Determine the (x, y) coordinate at the center of the cell enclosing the given text.  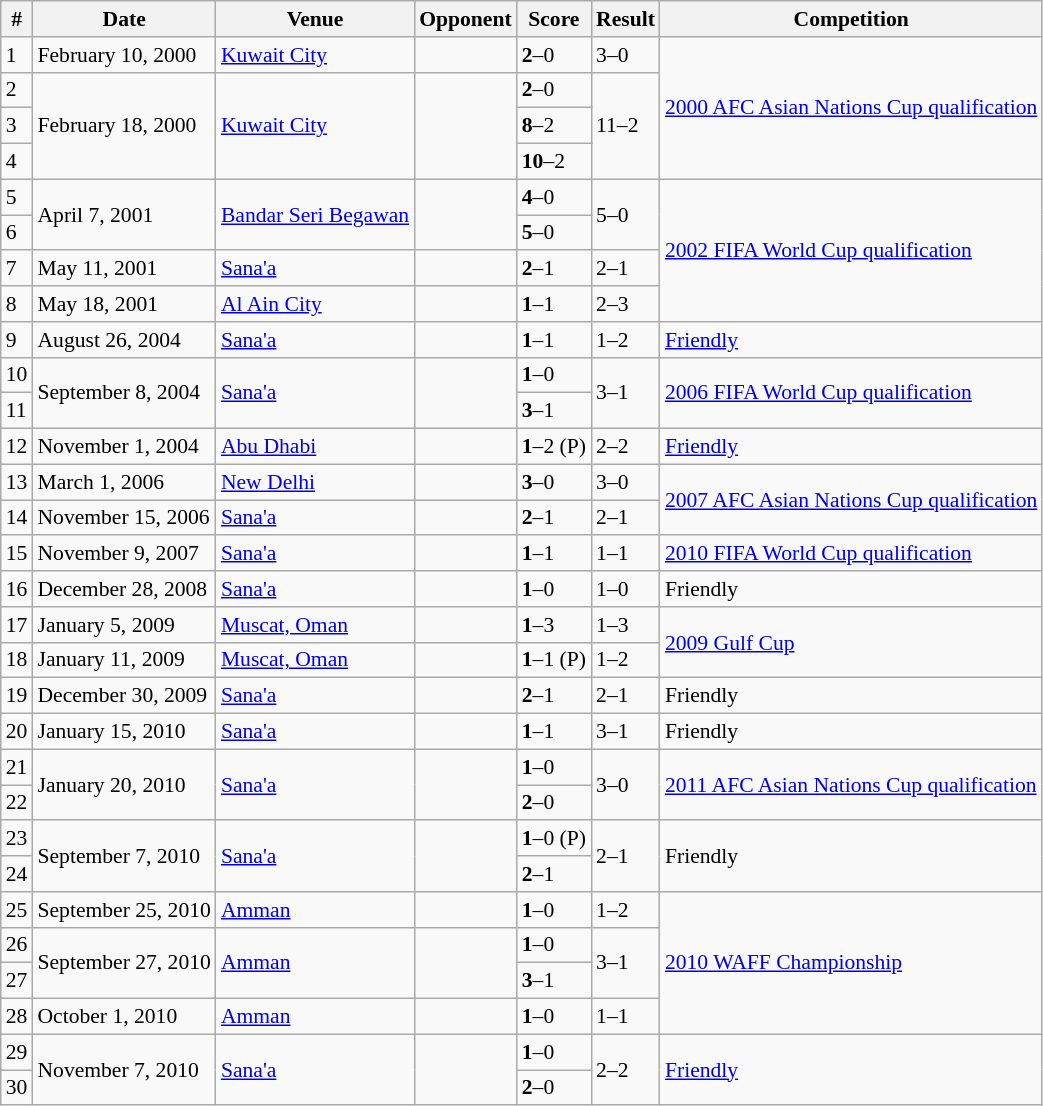
December 30, 2009 (124, 696)
24 (17, 874)
1–1 (P) (554, 660)
26 (17, 945)
1–2 (P) (554, 447)
10 (17, 375)
2007 AFC Asian Nations Cup qualification (851, 500)
3 (17, 126)
2 (17, 90)
Opponent (466, 19)
8 (17, 304)
February 10, 2000 (124, 55)
27 (17, 981)
17 (17, 625)
February 18, 2000 (124, 126)
May 18, 2001 (124, 304)
30 (17, 1088)
New Delhi (315, 482)
28 (17, 1017)
4–0 (554, 197)
2009 Gulf Cup (851, 642)
December 28, 2008 (124, 589)
Bandar Seri Begawan (315, 214)
September 7, 2010 (124, 856)
January 11, 2009 (124, 660)
13 (17, 482)
January 5, 2009 (124, 625)
16 (17, 589)
9 (17, 340)
April 7, 2001 (124, 214)
6 (17, 233)
2011 AFC Asian Nations Cup qualification (851, 784)
August 26, 2004 (124, 340)
January 15, 2010 (124, 732)
7 (17, 269)
8–2 (554, 126)
2006 FIFA World Cup qualification (851, 392)
29 (17, 1052)
November 9, 2007 (124, 554)
October 1, 2010 (124, 1017)
23 (17, 839)
# (17, 19)
Abu Dhabi (315, 447)
November 15, 2006 (124, 518)
Competition (851, 19)
19 (17, 696)
22 (17, 803)
12 (17, 447)
September 8, 2004 (124, 392)
September 27, 2010 (124, 962)
Score (554, 19)
Result (626, 19)
November 1, 2004 (124, 447)
1–0 (P) (554, 839)
September 25, 2010 (124, 910)
2–3 (626, 304)
2000 AFC Asian Nations Cup qualification (851, 108)
11–2 (626, 126)
March 1, 2006 (124, 482)
Date (124, 19)
10–2 (554, 162)
2010 FIFA World Cup qualification (851, 554)
1 (17, 55)
5 (17, 197)
18 (17, 660)
20 (17, 732)
January 20, 2010 (124, 784)
11 (17, 411)
4 (17, 162)
2002 FIFA World Cup qualification (851, 250)
Venue (315, 19)
21 (17, 767)
May 11, 2001 (124, 269)
15 (17, 554)
14 (17, 518)
25 (17, 910)
November 7, 2010 (124, 1070)
Al Ain City (315, 304)
2010 WAFF Championship (851, 963)
